Return the (X, Y) coordinate for the center point of the cell that contains the specified text.  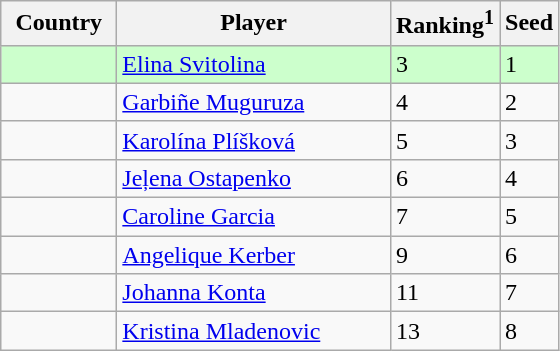
9 (444, 255)
Country (59, 24)
Caroline Garcia (254, 217)
13 (444, 331)
2 (530, 102)
Jeļena Ostapenko (254, 178)
Elina Svitolina (254, 64)
8 (530, 331)
Angelique Kerber (254, 255)
1 (530, 64)
Ranking1 (444, 24)
Player (254, 24)
11 (444, 293)
Seed (530, 24)
Karolína Plíšková (254, 140)
Kristina Mladenovic (254, 331)
Johanna Konta (254, 293)
Garbiñe Muguruza (254, 102)
